Scan for the cell matching the given text and deliver its [x, y] coordinate at center. 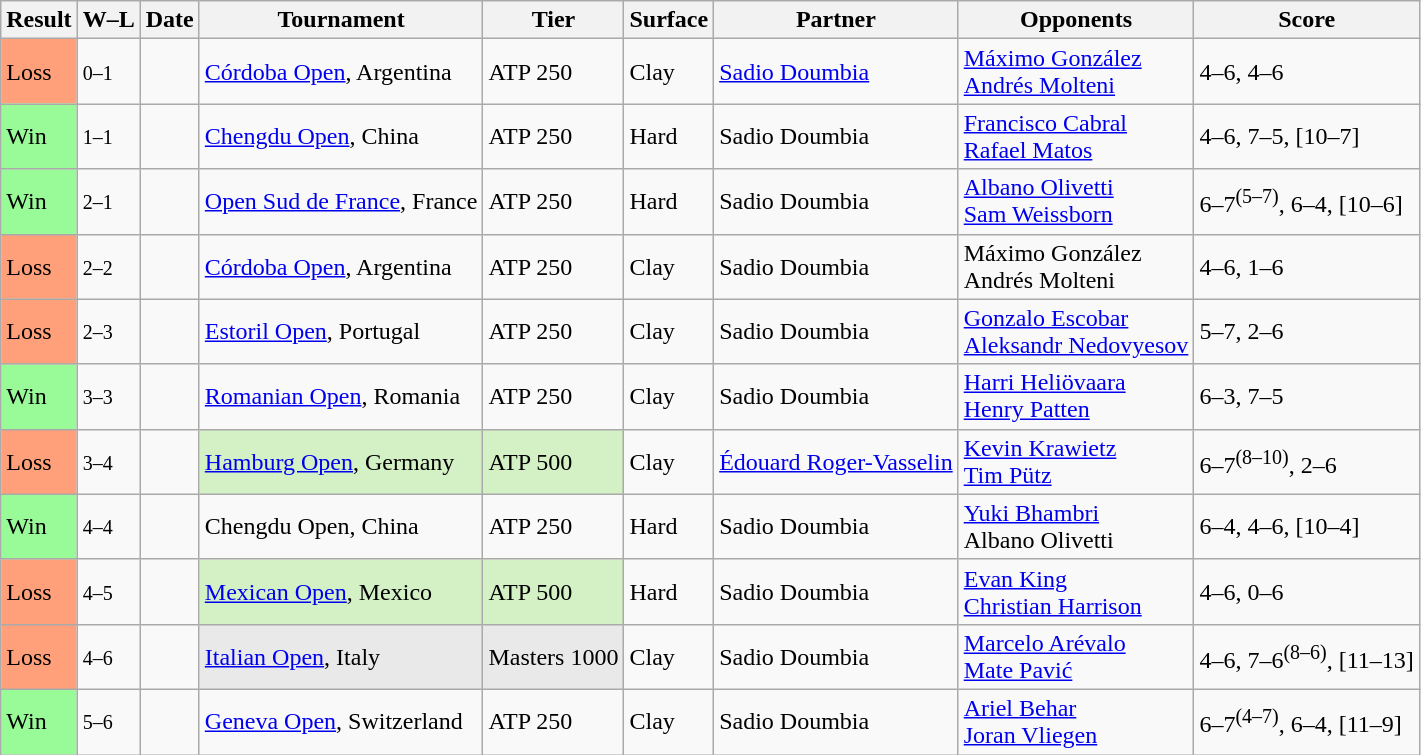
4–6 [108, 656]
5–7, 2–6 [1306, 332]
3–4 [108, 462]
Harri Heliövaara Henry Patten [1076, 396]
2–1 [108, 202]
Kevin Krawietz Tim Pütz [1076, 462]
Ariel Behar Joran Vliegen [1076, 722]
Yuki Bhambri Albano Olivetti [1076, 526]
Tier [554, 20]
4–6, 7–5, [10–7] [1306, 136]
Albano Olivetti Sam Weissborn [1076, 202]
Édouard Roger-Vasselin [836, 462]
Partner [836, 20]
Open Sud de France, France [341, 202]
6–7(4–7), 6–4, [11–9] [1306, 722]
W–L [108, 20]
Romanian Open, Romania [341, 396]
4–5 [108, 592]
2–3 [108, 332]
Masters 1000 [554, 656]
Francisco Cabral Rafael Matos [1076, 136]
Geneva Open, Switzerland [341, 722]
Gonzalo Escobar Aleksandr Nedovyesov [1076, 332]
Score [1306, 20]
4–6, 4–6 [1306, 72]
Evan King Christian Harrison [1076, 592]
3–3 [108, 396]
Italian Open, Italy [341, 656]
Date [170, 20]
Tournament [341, 20]
4–6, 0–6 [1306, 592]
Marcelo Arévalo Mate Pavić [1076, 656]
6–7(8–10), 2–6 [1306, 462]
4–4 [108, 526]
Hamburg Open, Germany [341, 462]
Mexican Open, Mexico [341, 592]
6–7(5–7), 6–4, [10–6] [1306, 202]
5–6 [108, 722]
4–6, 1–6 [1306, 266]
Opponents [1076, 20]
1–1 [108, 136]
Estoril Open, Portugal [341, 332]
Result [39, 20]
0–1 [108, 72]
6–3, 7–5 [1306, 396]
2–2 [108, 266]
4–6, 7–6(8–6), [11–13] [1306, 656]
6–4, 4–6, [10–4] [1306, 526]
Surface [669, 20]
